Return the (x, y) coordinate for the center point of the cell that contains the specified text.  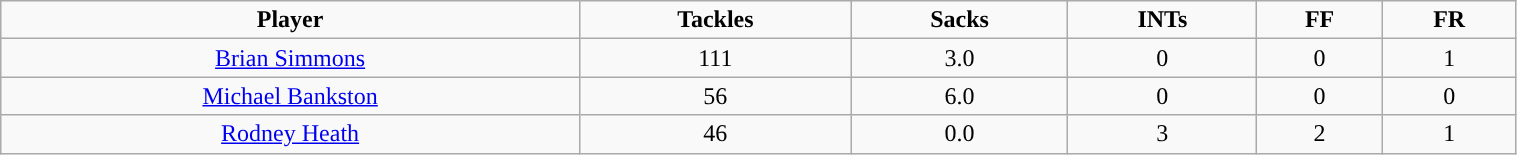
0.0 (960, 134)
Brian Simmons (290, 58)
111 (715, 58)
FF (1320, 20)
Rodney Heath (290, 134)
46 (715, 134)
3.0 (960, 58)
INTs (1162, 20)
Tackles (715, 20)
Michael Bankston (290, 96)
2 (1320, 134)
Sacks (960, 20)
Player (290, 20)
56 (715, 96)
6.0 (960, 96)
FR (1449, 20)
3 (1162, 134)
